For the text-containing cell, return its midpoint in [X, Y] coordinate format. 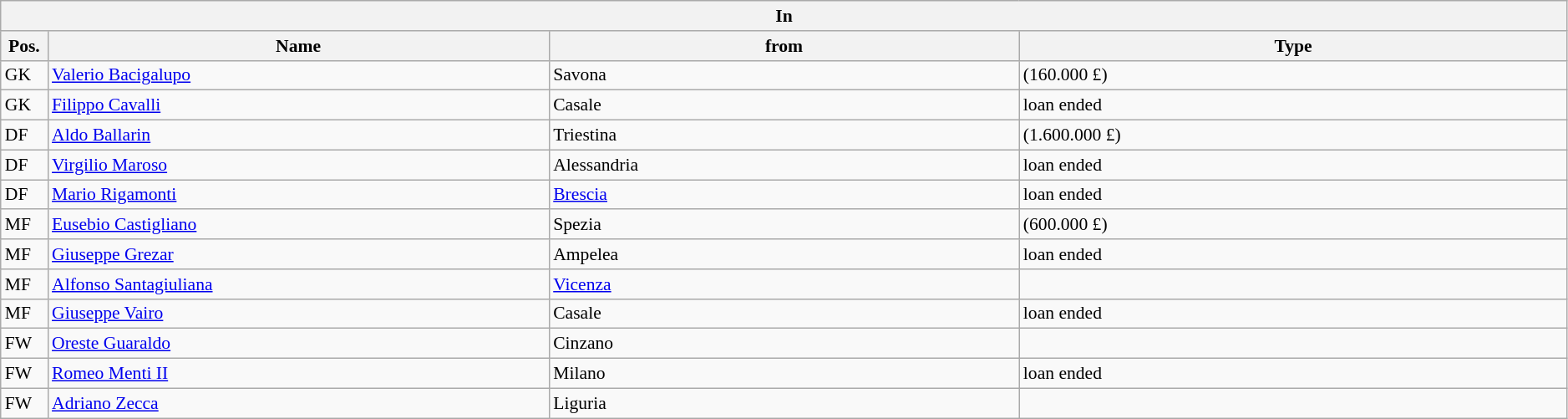
Savona [784, 75]
Name [298, 46]
Liguria [784, 403]
Valerio Bacigalupo [298, 75]
Cinzano [784, 344]
In [784, 16]
Ampelea [784, 254]
(1.600.000 £) [1293, 135]
(160.000 £) [1293, 75]
Spezia [784, 225]
Mario Rigamonti [298, 195]
Alessandria [784, 165]
Filippo Cavalli [298, 105]
from [784, 46]
Alfonso Santagiuliana [298, 284]
Romeo Menti II [298, 374]
Milano [784, 374]
Virgilio Maroso [298, 165]
Aldo Ballarin [298, 135]
Triestina [784, 135]
Pos. [24, 46]
Giuseppe Vairo [298, 314]
Type [1293, 46]
Eusebio Castigliano [298, 225]
(600.000 £) [1293, 225]
Brescia [784, 195]
Vicenza [784, 284]
Oreste Guaraldo [298, 344]
Giuseppe Grezar [298, 254]
Adriano Zecca [298, 403]
